Scan for the cell matching the given text and deliver its [X, Y] coordinate at center. 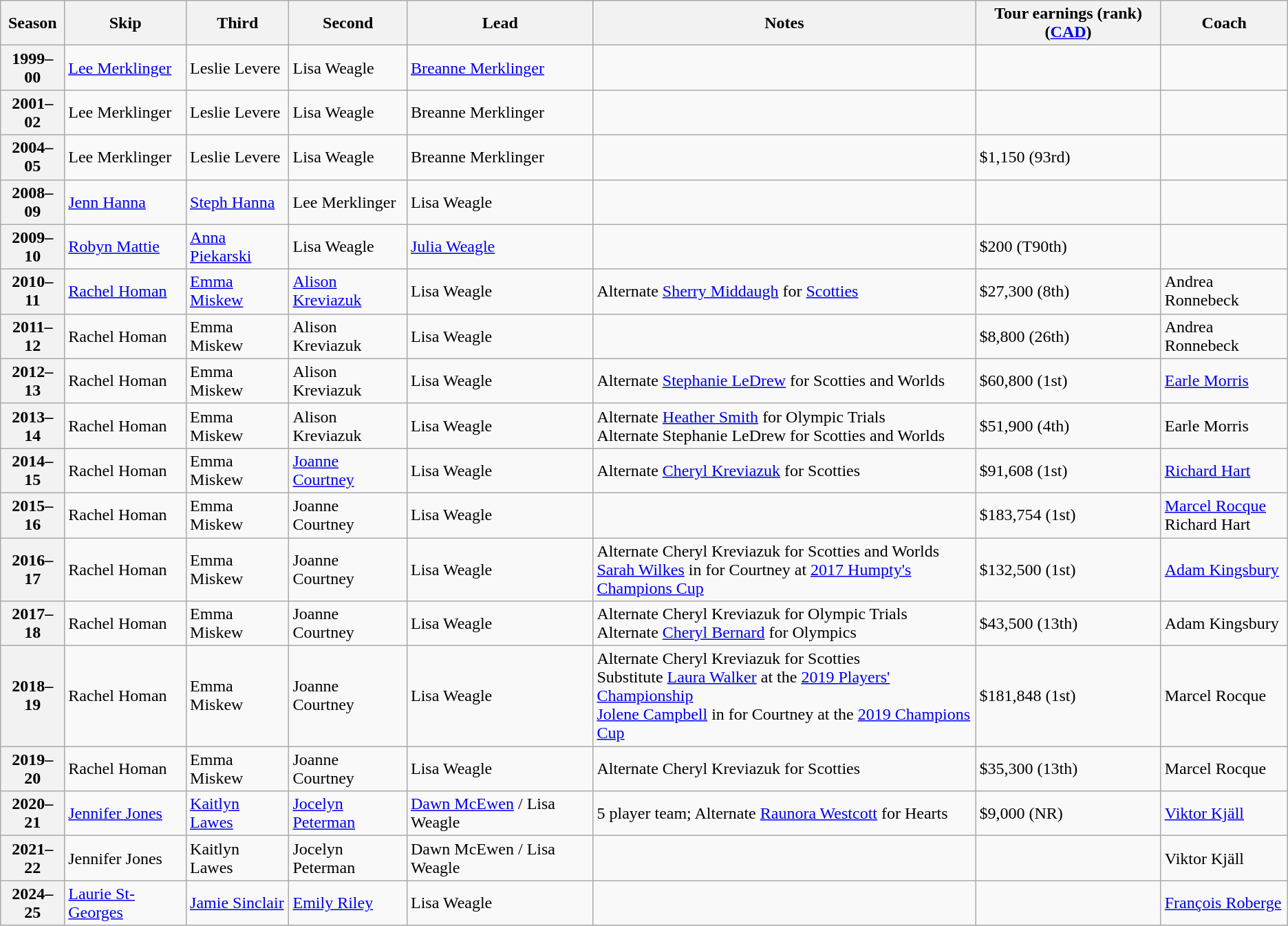
Jenn Hanna [125, 202]
François Roberge [1224, 903]
5 player team; Alternate Raunora Westcott for Hearts [784, 813]
Second [348, 23]
Robyn Mattie [125, 246]
2001–02 [33, 113]
$35,300 (13th) [1068, 769]
Lead [500, 23]
1999–00 [33, 67]
2014–15 [33, 471]
Third [238, 23]
2011–12 [33, 336]
2018–19 [33, 696]
Coach [1224, 23]
2004–05 [33, 157]
Alternate Stephanie LeDrew for Scotties and Worlds [784, 381]
Steph Hanna [238, 202]
Alternate Sherry Middaugh for Scotties [784, 292]
$9,000 (NR) [1068, 813]
2019–20 [33, 769]
Julia Weagle [500, 246]
$200 (T90th) [1068, 246]
$91,608 (1st) [1068, 471]
$43,500 (13th) [1068, 623]
2010–11 [33, 292]
$183,754 (1st) [1068, 515]
Alternate Cheryl Kreviazuk for Olympic Trials Alternate Cheryl Bernard for Olympics [784, 623]
Jamie Sinclair [238, 903]
Alternate Heather Smith for Olympic Trials Alternate Stephanie LeDrew for Scotties and Worlds [784, 425]
$181,848 (1st) [1068, 696]
2013–14 [33, 425]
2015–16 [33, 515]
2020–21 [33, 813]
Season [33, 23]
2012–13 [33, 381]
Notes [784, 23]
$60,800 (1st) [1068, 381]
$132,500 (1st) [1068, 570]
Laurie St-Georges [125, 903]
2008–09 [33, 202]
$8,800 (26th) [1068, 336]
2024–25 [33, 903]
$1,150 (93rd) [1068, 157]
$27,300 (8th) [1068, 292]
Alternate Cheryl Kreviazuk for Scotties and Worlds Sarah Wilkes in for Courtney at 2017 Humpty's Champions Cup [784, 570]
Marcel Rocque Richard Hart [1224, 515]
Emily Riley [348, 903]
Anna Piekarski [238, 246]
Tour earnings (rank) (CAD) [1068, 23]
2016–17 [33, 570]
2021–22 [33, 859]
2017–18 [33, 623]
Richard Hart [1224, 471]
Skip [125, 23]
$51,900 (4th) [1068, 425]
2009–10 [33, 246]
